Extract the (x, y) coordinate from the center of the cell holding the provided text.  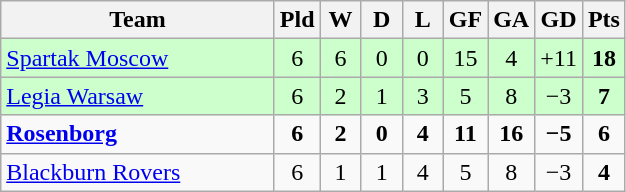
7 (604, 96)
18 (604, 58)
D (382, 20)
Legia Warsaw (138, 96)
11 (465, 134)
GD (559, 20)
GF (465, 20)
W (340, 20)
L (422, 20)
Blackburn Rovers (138, 172)
16 (512, 134)
Pld (297, 20)
3 (422, 96)
−5 (559, 134)
Rosenborg (138, 134)
GA (512, 20)
Pts (604, 20)
Team (138, 20)
+11 (559, 58)
Spartak Moscow (138, 58)
15 (465, 58)
